Capture the cell that displays the provided text and extract its [X, Y] central coordinate. 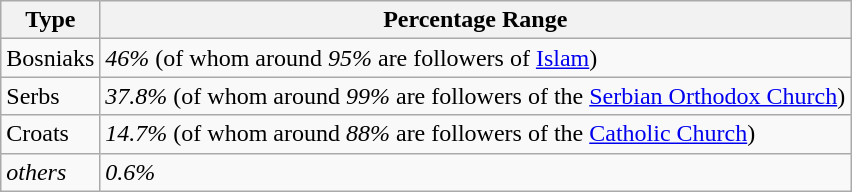
Serbs [50, 96]
Croats [50, 134]
Bosniaks [50, 58]
46% (of whom around 95% are followers of Islam) [476, 58]
0.6% [476, 172]
others [50, 172]
Type [50, 20]
Percentage Range [476, 20]
14.7% (of whom around 88% are followers of the Catholic Church) [476, 134]
37.8% (of whom around 99% are followers of the Serbian Orthodox Church) [476, 96]
